Scan for the cell matching the given text and deliver its (X, Y) coordinate at center. 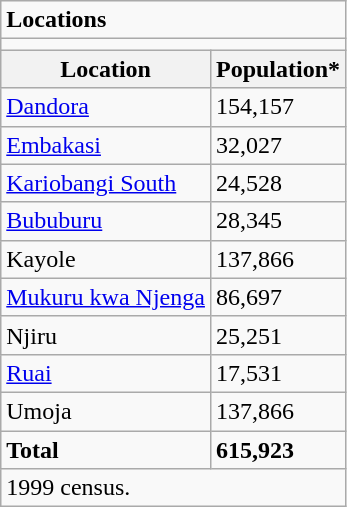
Population* (278, 69)
32,027 (278, 145)
Total (106, 449)
24,528 (278, 183)
Mukuru kwa Njenga (106, 297)
Njiru (106, 335)
25,251 (278, 335)
Embakasi (106, 145)
Kayole (106, 259)
Locations (174, 20)
Bububuru (106, 221)
86,697 (278, 297)
Dandora (106, 107)
Location (106, 69)
154,157 (278, 107)
17,531 (278, 373)
Ruai (106, 373)
615,923 (278, 449)
Umoja (106, 411)
28,345 (278, 221)
1999 census. (174, 488)
Kariobangi South (106, 183)
